Identify which cell holds the provided text, then report its [x, y] central coordinate. 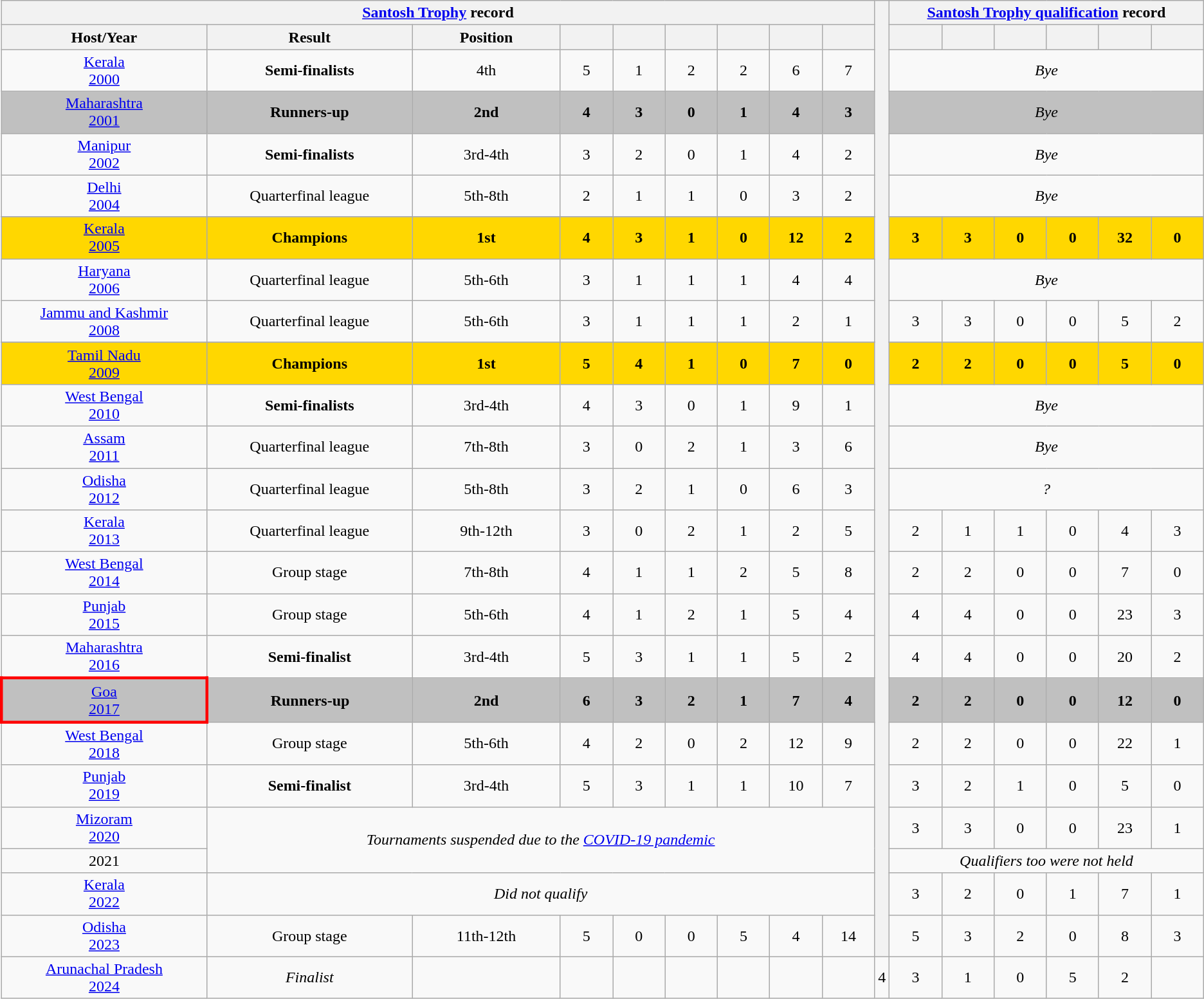
West Bengal2010 [104, 405]
Mizoram2020 [104, 827]
Assam2011 [104, 446]
West Bengal2018 [104, 744]
Kerala2013 [104, 531]
Goa2017 [104, 700]
Position [486, 37]
Tamil Nadu2009 [104, 363]
Haryana2006 [104, 279]
? [1047, 489]
Kerala2022 [104, 894]
Maharashtra2001 [104, 112]
10 [796, 786]
Host/Year [104, 37]
Jammu and Kashmir2008 [104, 322]
Punjab2015 [104, 615]
Delhi2004 [104, 196]
Result [310, 37]
20 [1124, 657]
Manipur2002 [104, 154]
Punjab2019 [104, 786]
Santosh Trophy qualification record [1047, 13]
Finalist [310, 978]
Kerala2000 [104, 71]
11th-12th [486, 935]
22 [1124, 744]
Maharashtra2016 [104, 657]
West Bengal2014 [104, 573]
Qualifiers too were not held [1047, 861]
Santosh Trophy record [437, 13]
9th-12th [486, 531]
Did not qualify [541, 894]
4th [486, 71]
Odisha2023 [104, 935]
32 [1124, 238]
Arunachal Pradesh2024 [104, 978]
14 [848, 935]
Tournaments suspended due to the COVID-19 pandemic [541, 840]
Odisha2012 [104, 489]
Kerala2005 [104, 238]
2021 [104, 861]
